From the cell containing the given text, extract its center point as [X, Y] coordinate. 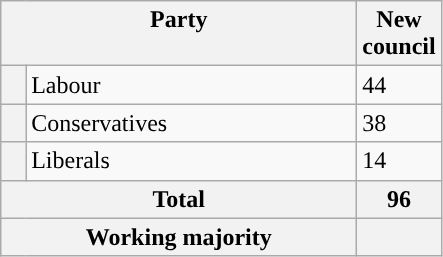
Liberals [192, 161]
Conservatives [192, 123]
14 [399, 161]
96 [399, 199]
Labour [192, 85]
Working majority [179, 237]
Party [179, 34]
New council [399, 34]
38 [399, 123]
Total [179, 199]
44 [399, 85]
